Determine the (X, Y) coordinate at the center of the cell enclosing the given text.  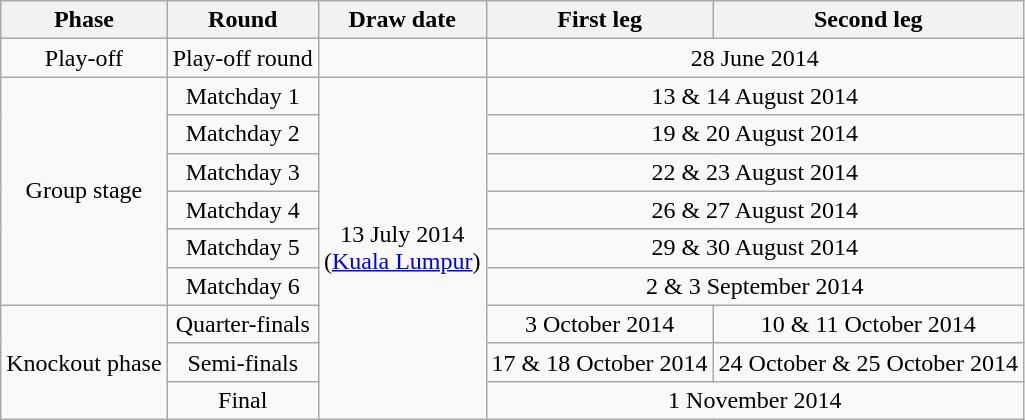
Matchday 1 (242, 96)
First leg (600, 20)
Matchday 6 (242, 286)
10 & 11 October 2014 (868, 324)
Draw date (402, 20)
19 & 20 August 2014 (754, 134)
28 June 2014 (754, 58)
Play-off (84, 58)
Phase (84, 20)
Group stage (84, 191)
26 & 27 August 2014 (754, 210)
3 October 2014 (600, 324)
22 & 23 August 2014 (754, 172)
Semi-finals (242, 362)
1 November 2014 (754, 400)
Second leg (868, 20)
Final (242, 400)
2 & 3 September 2014 (754, 286)
Matchday 4 (242, 210)
29 & 30 August 2014 (754, 248)
Knockout phase (84, 362)
24 October & 25 October 2014 (868, 362)
17 & 18 October 2014 (600, 362)
13 & 14 August 2014 (754, 96)
Round (242, 20)
Matchday 2 (242, 134)
13 July 2014(Kuala Lumpur) (402, 248)
Quarter-finals (242, 324)
Matchday 3 (242, 172)
Play-off round (242, 58)
Matchday 5 (242, 248)
